From the cell containing the given text, extract its center point as (x, y) coordinate. 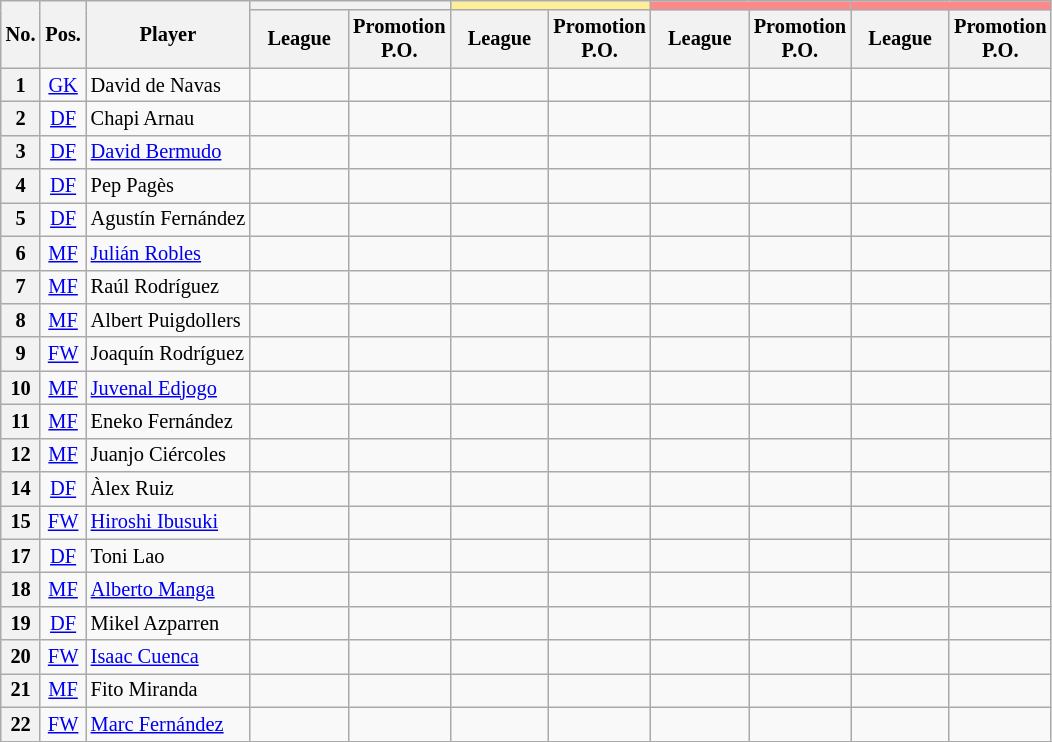
18 (21, 589)
Raúl Rodríguez (168, 287)
12 (21, 455)
Juanjo Ciércoles (168, 455)
6 (21, 253)
Eneko Fernández (168, 421)
Pos. (62, 34)
Àlex Ruiz (168, 489)
Player (168, 34)
4 (21, 186)
15 (21, 522)
Joaquín Rodríguez (168, 354)
1 (21, 85)
22 (21, 724)
No. (21, 34)
Fito Miranda (168, 690)
10 (21, 388)
14 (21, 489)
Julián Robles (168, 253)
19 (21, 623)
9 (21, 354)
Chapi Arnau (168, 118)
Toni Lao (168, 556)
Alberto Manga (168, 589)
17 (21, 556)
Hiroshi Ibusuki (168, 522)
Juvenal Edjogo (168, 388)
David Bermudo (168, 152)
Pep Pagès (168, 186)
8 (21, 320)
3 (21, 152)
Marc Fernández (168, 724)
11 (21, 421)
21 (21, 690)
David de Navas (168, 85)
20 (21, 657)
2 (21, 118)
Albert Puigdollers (168, 320)
7 (21, 287)
Mikel Azparren (168, 623)
Agustín Fernández (168, 219)
GK (62, 85)
Isaac Cuenca (168, 657)
5 (21, 219)
